From the cell containing the given text, extract its center point as (x, y) coordinate. 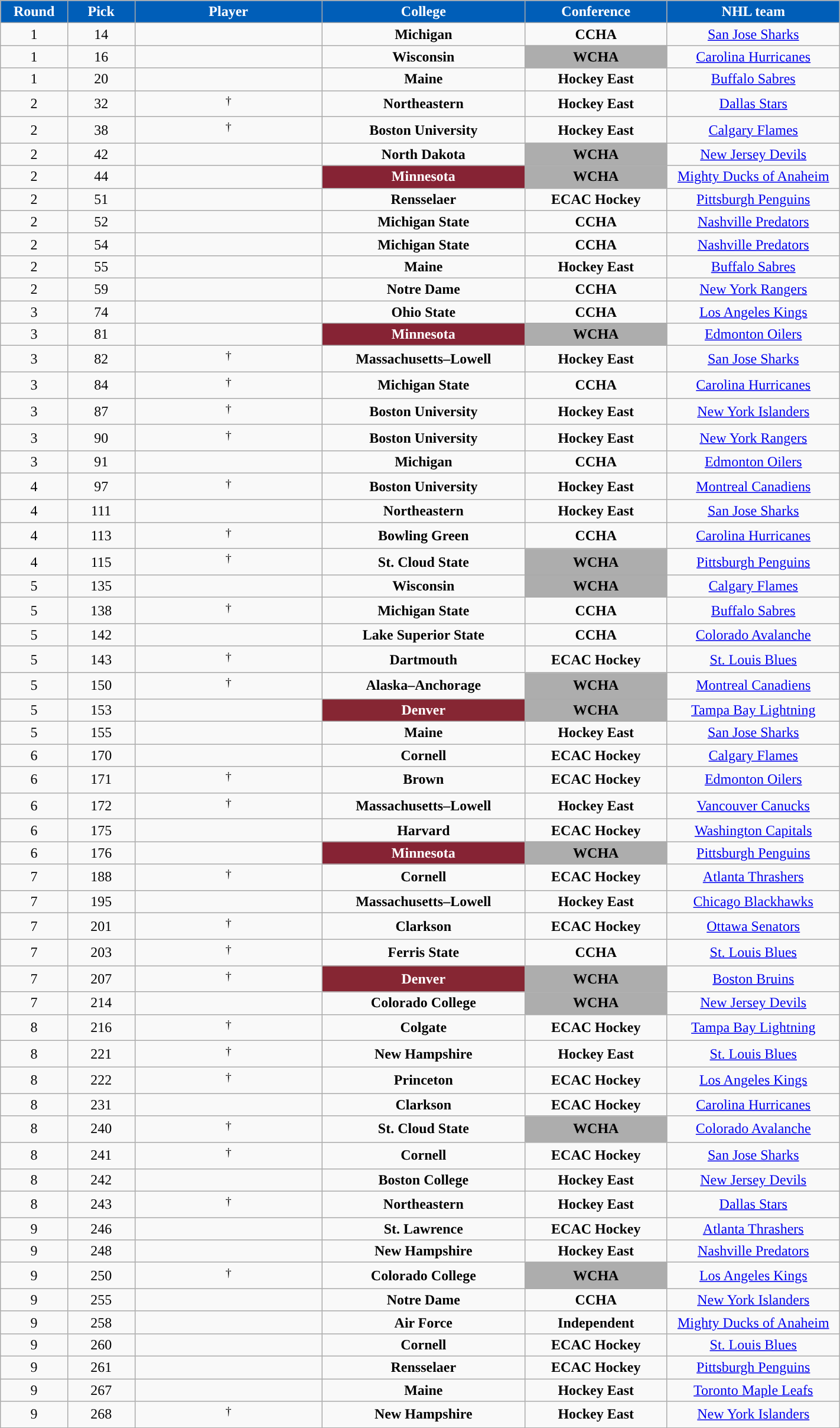
54 (101, 244)
Princeton (423, 1080)
North Dakota (423, 154)
NHL team (753, 12)
Vancouver Canucks (753, 806)
97 (101, 487)
Pick (101, 12)
32 (101, 104)
90 (101, 437)
Lake Superior State (423, 635)
135 (101, 586)
55 (101, 267)
155 (101, 733)
St. Lawrence (423, 1229)
203 (101, 953)
216 (101, 1027)
150 (101, 686)
Colgate (423, 1027)
240 (101, 1129)
Conference (595, 12)
82 (101, 359)
214 (101, 1003)
221 (101, 1054)
267 (101, 1390)
College (423, 12)
201 (101, 927)
258 (101, 1322)
Harvard (423, 830)
Boston College (423, 1180)
Player (228, 12)
Bowling Green (423, 535)
Air Force (423, 1322)
44 (101, 177)
188 (101, 877)
241 (101, 1156)
175 (101, 830)
87 (101, 411)
142 (101, 635)
Toronto Maple Leafs (753, 1390)
242 (101, 1180)
Ottawa Senators (753, 927)
153 (101, 710)
52 (101, 222)
Boston Bruins (753, 979)
Chicago Blackhawks (753, 901)
207 (101, 979)
176 (101, 853)
170 (101, 755)
51 (101, 199)
Washington Capitals (753, 830)
Independent (595, 1322)
255 (101, 1300)
243 (101, 1205)
260 (101, 1345)
59 (101, 289)
20 (101, 79)
113 (101, 535)
115 (101, 562)
Round (34, 12)
14 (101, 34)
195 (101, 901)
Ferris State (423, 953)
143 (101, 660)
Ohio State (423, 312)
Brown (423, 780)
246 (101, 1229)
268 (101, 1415)
222 (101, 1080)
248 (101, 1251)
84 (101, 385)
171 (101, 780)
138 (101, 611)
74 (101, 312)
91 (101, 462)
250 (101, 1276)
231 (101, 1105)
42 (101, 154)
261 (101, 1368)
Alaska–Anchorage (423, 686)
Dartmouth (423, 660)
81 (101, 335)
38 (101, 130)
172 (101, 806)
111 (101, 511)
16 (101, 57)
